Search for the cell housing the specified text and yield its [x, y] center coordinate. 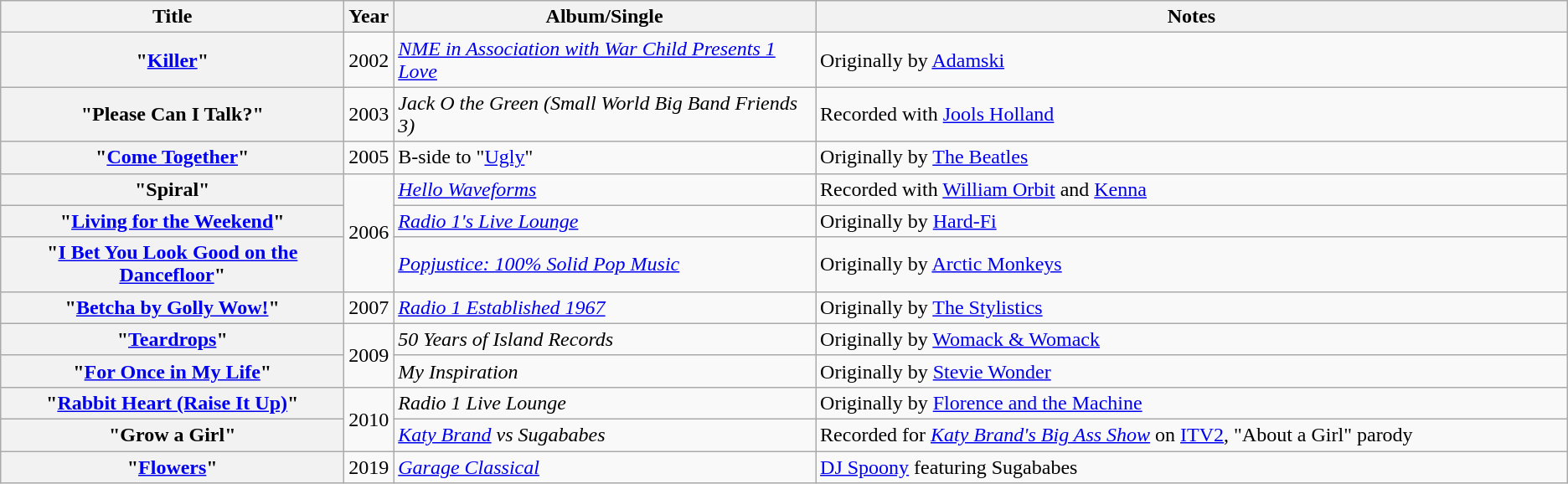
Recorded with William Orbit and Kenna [1192, 189]
Radio 1 Live Lounge [605, 403]
"I Bet You Look Good on the Dancefloor" [173, 265]
Title [173, 17]
Recorded for Katy Brand's Big Ass Show on ITV2, "About a Girl" parody [1192, 435]
2002 [369, 60]
Recorded with Jools Holland [1192, 114]
50 Years of Island Records [605, 339]
2007 [369, 307]
"Spiral" [173, 189]
"Living for the Weekend" [173, 221]
NME in Association with War Child Presents 1 Love [605, 60]
Originally by Adamski [1192, 60]
2005 [369, 157]
DJ Spoony featuring Sugababes [1192, 466]
Popjustice: 100% Solid Pop Music [605, 265]
"Flowers" [173, 466]
2010 [369, 419]
"Teardrops" [173, 339]
"Betcha by Golly Wow!" [173, 307]
Hello Waveforms [605, 189]
"Killer" [173, 60]
Jack O the Green (Small World Big Band Friends 3) [605, 114]
Album/Single [605, 17]
B-side to "Ugly" [605, 157]
"Come Together" [173, 157]
Originally by Stevie Wonder [1192, 371]
"Rabbit Heart (Raise It Up)" [173, 403]
Notes [1192, 17]
Originally by Florence and the Machine [1192, 403]
Radio 1's Live Lounge [605, 221]
2003 [369, 114]
Katy Brand vs Sugababes [605, 435]
"Grow a Girl" [173, 435]
Garage Classical [605, 466]
My Inspiration [605, 371]
Year [369, 17]
"For Once in My Life" [173, 371]
Radio 1 Established 1967 [605, 307]
2006 [369, 233]
Originally by The Beatles [1192, 157]
2009 [369, 355]
Originally by The Stylistics [1192, 307]
Originally by Hard-Fi [1192, 221]
2019 [369, 466]
Originally by Arctic Monkeys [1192, 265]
"Please Can I Talk?" [173, 114]
Originally by Womack & Womack [1192, 339]
